From the cell containing the given text, extract its center point as [X, Y] coordinate. 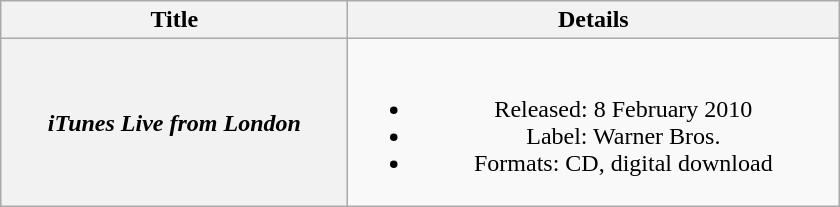
Title [174, 20]
Details [594, 20]
Released: 8 February 2010Label: Warner Bros.Formats: CD, digital download [594, 122]
iTunes Live from London [174, 122]
